Detect which cell encompasses the target text, then output its [X, Y] center coordinate. 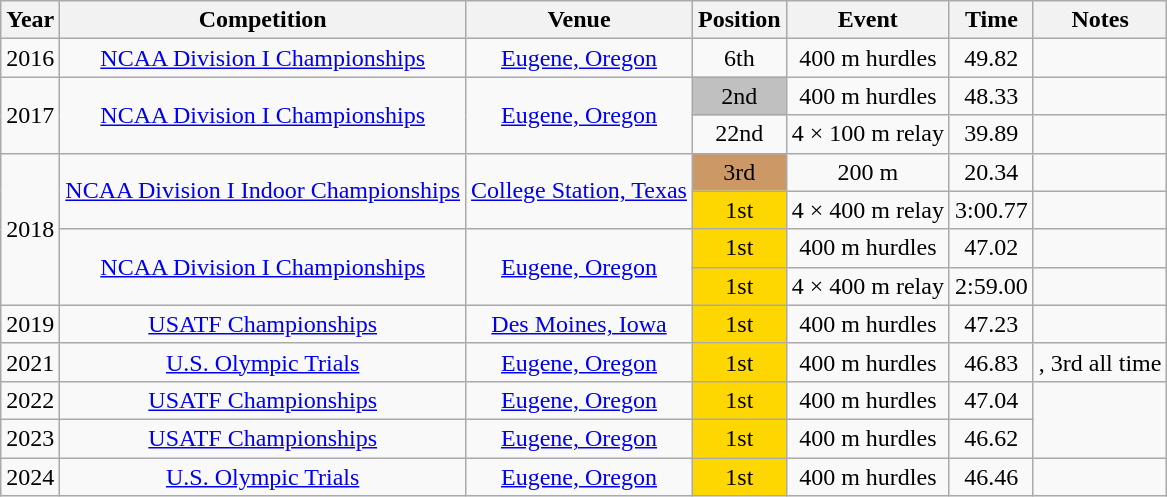
Competition [263, 20]
3rd [739, 172]
Des Moines, Iowa [580, 324]
20.34 [991, 172]
4 × 100 m relay [868, 134]
Year [30, 20]
College Station, Texas [580, 191]
2023 [30, 438]
2017 [30, 115]
2016 [30, 58]
Venue [580, 20]
Notes [1100, 20]
Event [868, 20]
2019 [30, 324]
Time [991, 20]
48.33 [991, 96]
46.83 [991, 362]
2024 [30, 477]
, 3rd all time [1100, 362]
6th [739, 58]
47.23 [991, 324]
49.82 [991, 58]
Position [739, 20]
22nd [739, 134]
NCAA Division I Indoor Championships [263, 191]
200 m [868, 172]
2021 [30, 362]
2022 [30, 400]
39.89 [991, 134]
47.02 [991, 248]
2:59.00 [991, 286]
2018 [30, 229]
46.62 [991, 438]
2nd [739, 96]
46.46 [991, 477]
47.04 [991, 400]
3:00.77 [991, 210]
